Detect which cell encompasses the target text, then output its (x, y) center coordinate. 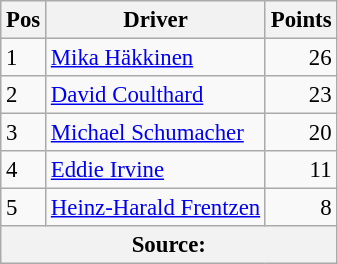
26 (300, 58)
Mika Häkkinen (156, 58)
5 (24, 208)
Points (300, 20)
1 (24, 58)
11 (300, 170)
20 (300, 133)
2 (24, 95)
Source: (169, 245)
3 (24, 133)
Eddie Irvine (156, 170)
Pos (24, 20)
4 (24, 170)
Driver (156, 20)
23 (300, 95)
David Coulthard (156, 95)
8 (300, 208)
Michael Schumacher (156, 133)
Heinz-Harald Frentzen (156, 208)
